Determine the (X, Y) coordinate at the center of the cell enclosing the given text.  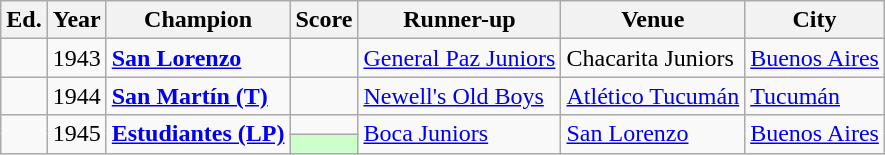
Newell's Old Boys (460, 96)
City (815, 20)
Champion (198, 20)
Atlético Tucumán (653, 96)
Boca Juniors (460, 134)
Estudiantes (LP) (198, 134)
San Martín (T) (198, 96)
Runner-up (460, 20)
Tucumán (815, 96)
Venue (653, 20)
Chacarita Juniors (653, 58)
Ed. (24, 20)
1944 (76, 96)
Year (76, 20)
General Paz Juniors (460, 58)
1943 (76, 58)
Score (324, 20)
1945 (76, 134)
